Provide the (X, Y) coordinate of the cell's center where the given text is located.  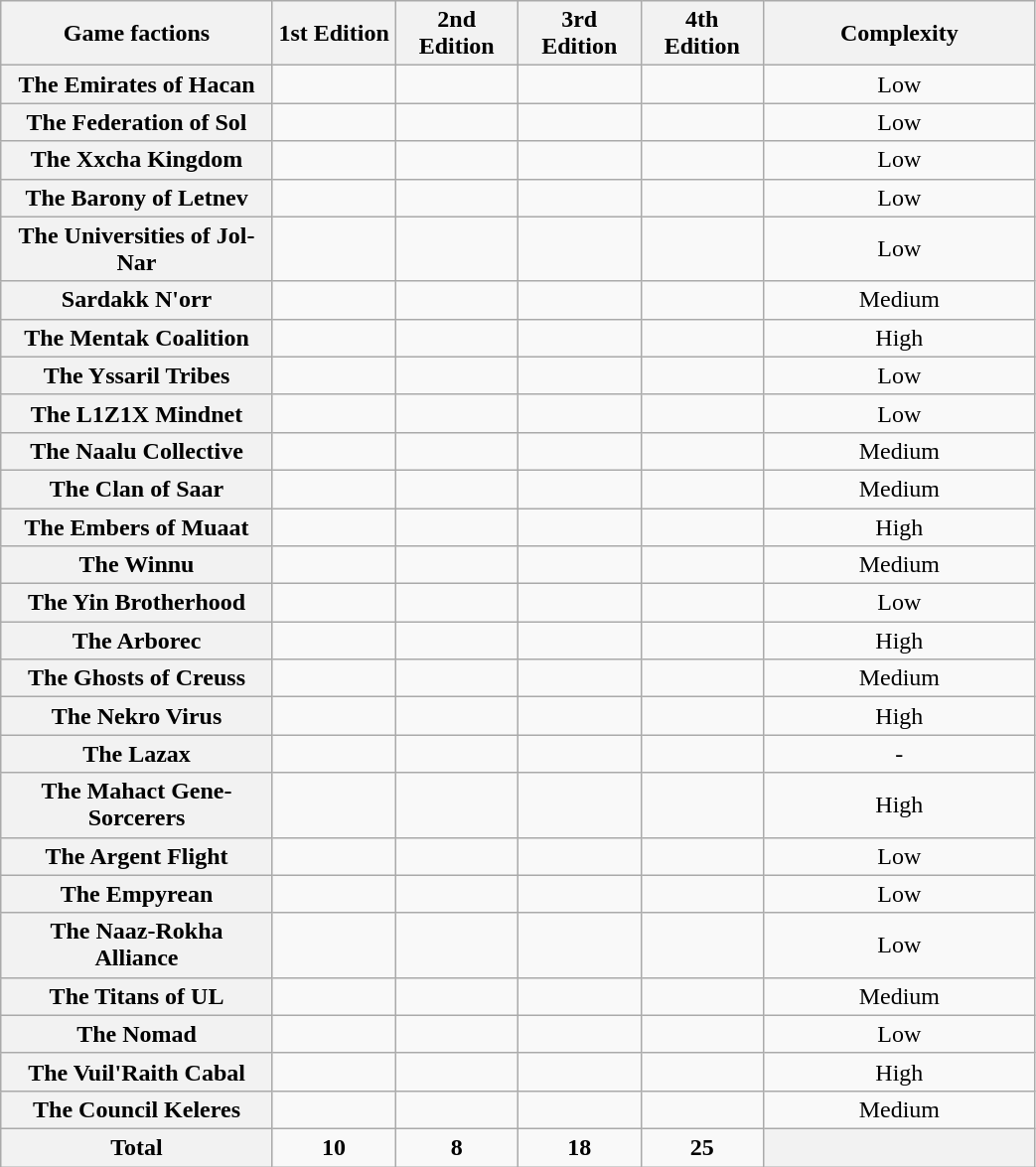
The Embers of Muaat (137, 527)
The Yin Brotherhood (137, 603)
18 (579, 1147)
10 (334, 1147)
8 (457, 1147)
The Lazax (137, 754)
Game factions (137, 34)
The Vuil'Raith Cabal (137, 1072)
3rd Edition (579, 34)
The Nomad (137, 1034)
The Clan of Saar (137, 489)
The Titans of UL (137, 996)
The Winnu (137, 565)
Sardakk N'orr (137, 300)
Total (137, 1147)
Complexity (900, 34)
The Federation of Sol (137, 122)
The Mahact Gene-Sorcerers (137, 804)
The Council Keleres (137, 1109)
The Arborec (137, 641)
4th Edition (702, 34)
The Mentak Coalition (137, 338)
The Naaz-Rokha Alliance (137, 946)
The Yssaril Tribes (137, 375)
The Barony of Letnev (137, 198)
The Naalu Collective (137, 451)
The Xxcha Kingdom (137, 160)
1st Edition (334, 34)
2nd Edition (457, 34)
The Ghosts of Creuss (137, 678)
- (900, 754)
The Nekro Virus (137, 716)
The Universities of Jol-Nar (137, 248)
The Argent Flight (137, 856)
The L1Z1X Mindnet (137, 413)
The Empyrean (137, 894)
25 (702, 1147)
The Emirates of Hacan (137, 84)
